Determine the (x, y) coordinate at the center of the cell enclosing the given text.  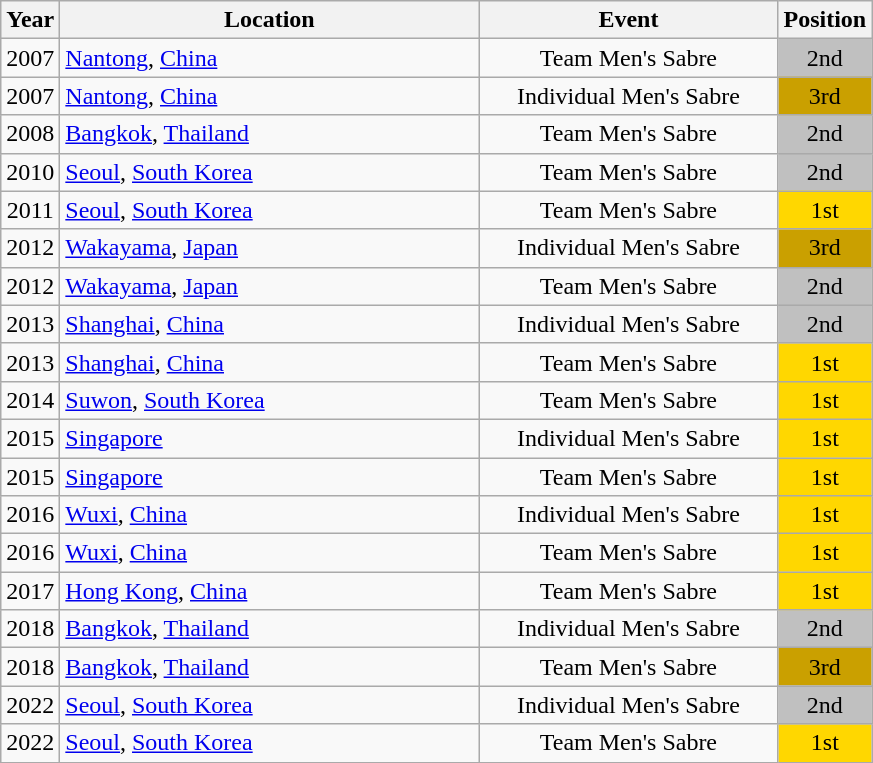
Position (825, 20)
2014 (30, 400)
Suwon, South Korea (270, 400)
Location (270, 20)
Year (30, 20)
2010 (30, 172)
Event (628, 20)
2008 (30, 134)
Hong Kong, China (270, 591)
2017 (30, 591)
2011 (30, 210)
